Scan for the cell matching the given text and deliver its [x, y] coordinate at center. 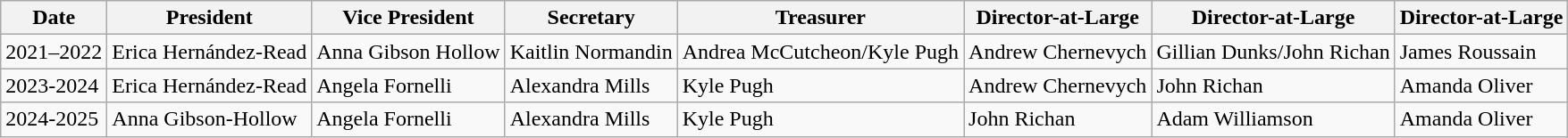
Secretary [591, 18]
Date [54, 18]
Adam Williamson [1273, 119]
2024-2025 [54, 119]
Andrea McCutcheon/Kyle Pugh [820, 52]
Kaitlin Normandin [591, 52]
Gillian Dunks/John Richan [1273, 52]
Anna Gibson Hollow [408, 52]
Vice President [408, 18]
2021–2022 [54, 52]
President [209, 18]
Anna Gibson-Hollow [209, 119]
Treasurer [820, 18]
2023-2024 [54, 85]
James Roussain [1481, 52]
